Pinpoint the cell where the given text exists, returning its (X, Y) midpoint coordinate. 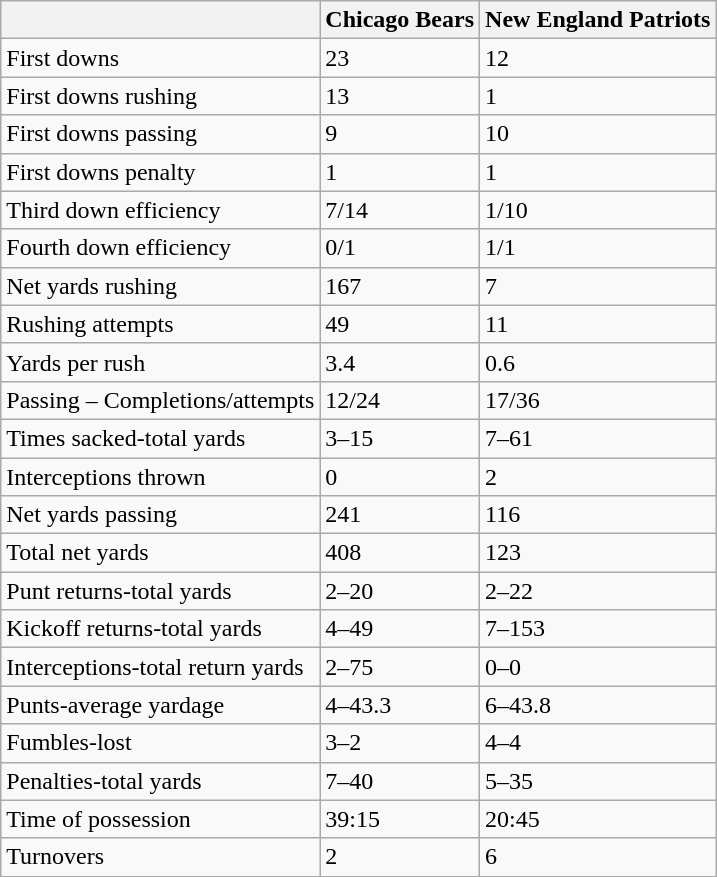
Passing – Completions/attempts (160, 400)
408 (400, 553)
11 (598, 324)
0.6 (598, 362)
Punt returns-total yards (160, 591)
241 (400, 515)
5–35 (598, 781)
First downs penalty (160, 172)
2–75 (400, 667)
First downs passing (160, 134)
1/1 (598, 248)
Third down efficiency (160, 210)
116 (598, 515)
123 (598, 553)
Net yards passing (160, 515)
17/36 (598, 400)
23 (400, 58)
2–22 (598, 591)
7–61 (598, 438)
0–0 (598, 667)
39:15 (400, 819)
12/24 (400, 400)
3–2 (400, 743)
3.4 (400, 362)
7 (598, 286)
Fumbles-lost (160, 743)
Yards per rush (160, 362)
4–43.3 (400, 705)
7–40 (400, 781)
Fourth down efficiency (160, 248)
First downs (160, 58)
3–15 (400, 438)
1/10 (598, 210)
Chicago Bears (400, 20)
Net yards rushing (160, 286)
Interceptions-total return yards (160, 667)
0/1 (400, 248)
Punts-average yardage (160, 705)
4–4 (598, 743)
167 (400, 286)
Total net yards (160, 553)
2–20 (400, 591)
New England Patriots (598, 20)
20:45 (598, 819)
6–43.8 (598, 705)
Time of possession (160, 819)
First downs rushing (160, 96)
Kickoff returns-total yards (160, 629)
Penalties-total yards (160, 781)
Times sacked-total yards (160, 438)
Rushing attempts (160, 324)
10 (598, 134)
6 (598, 857)
7–153 (598, 629)
0 (400, 477)
7/14 (400, 210)
Interceptions thrown (160, 477)
49 (400, 324)
4–49 (400, 629)
13 (400, 96)
9 (400, 134)
Turnovers (160, 857)
12 (598, 58)
